Find where the given text appears and provide that cell's center as (x, y) coordinate. 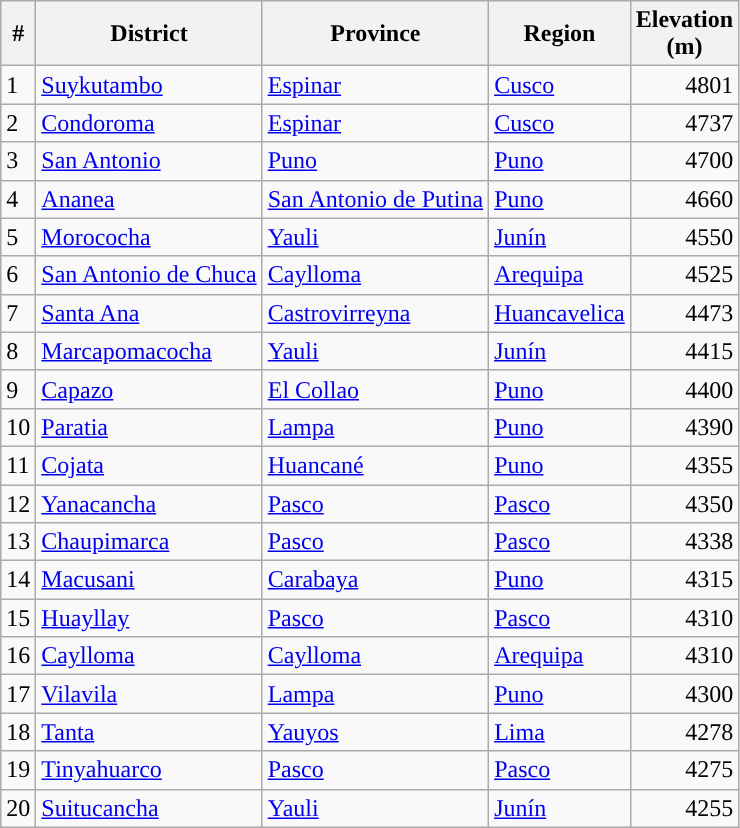
4255 (684, 808)
4400 (684, 389)
Huancavelica (560, 313)
Vilavila (149, 694)
10 (18, 427)
4338 (684, 542)
4278 (684, 732)
4700 (684, 161)
San Antonio de Chuca (149, 275)
13 (18, 542)
17 (18, 694)
4415 (684, 351)
4 (18, 199)
4737 (684, 123)
Carabaya (375, 580)
Huancané (375, 465)
9 (18, 389)
Suitucancha (149, 808)
4315 (684, 580)
Tanta (149, 732)
San Antonio (149, 161)
Yauyos (375, 732)
# (18, 34)
Macusani (149, 580)
20 (18, 808)
Ananea (149, 199)
Province (375, 34)
14 (18, 580)
4525 (684, 275)
District (149, 34)
6 (18, 275)
4300 (684, 694)
4473 (684, 313)
15 (18, 618)
Suykutambo (149, 85)
4801 (684, 85)
Condoroma (149, 123)
Lima (560, 732)
2 (18, 123)
3 (18, 161)
Yanacancha (149, 503)
4660 (684, 199)
7 (18, 313)
19 (18, 770)
Marcapomacocha (149, 351)
Elevation(m) (684, 34)
San Antonio de Putina (375, 199)
4390 (684, 427)
Huayllay (149, 618)
16 (18, 656)
Castrovirreyna (375, 313)
5 (18, 237)
8 (18, 351)
18 (18, 732)
Capazo (149, 389)
Region (560, 34)
4550 (684, 237)
Tinyahuarco (149, 770)
4355 (684, 465)
Cojata (149, 465)
11 (18, 465)
Santa Ana (149, 313)
Morococha (149, 237)
Paratia (149, 427)
Chaupimarca (149, 542)
4275 (684, 770)
12 (18, 503)
El Collao (375, 389)
4350 (684, 503)
1 (18, 85)
